Detect which cell encompasses the target text, then output its (X, Y) center coordinate. 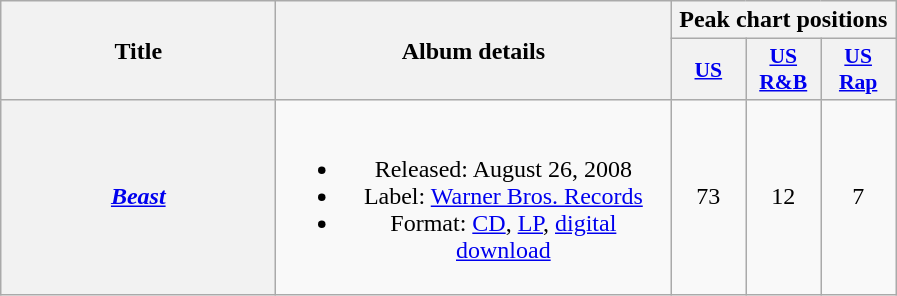
12 (784, 197)
US R&B (784, 70)
73 (708, 197)
Title (138, 50)
Album details (474, 50)
Beast (138, 197)
Released: August 26, 2008Label: Warner Bros. RecordsFormat: CD, LP, digital download (474, 197)
Peak chart positions (784, 20)
7 (858, 197)
US Rap (858, 70)
US (708, 70)
